Provide the [x, y] coordinate of the cell's center where the given text is located.  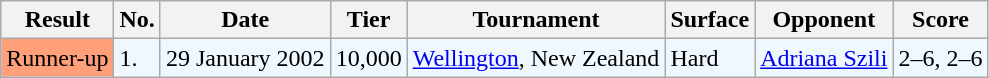
Date [245, 20]
No. [137, 20]
Tournament [536, 20]
Opponent [824, 20]
Runner-up [58, 58]
Wellington, New Zealand [536, 58]
1. [137, 58]
Hard [710, 58]
2–6, 2–6 [940, 58]
Adriana Szili [824, 58]
Tier [368, 20]
Result [58, 20]
10,000 [368, 58]
Surface [710, 20]
Score [940, 20]
29 January 2002 [245, 58]
